Provide the [x, y] coordinate of the cell's center where the given text is located.  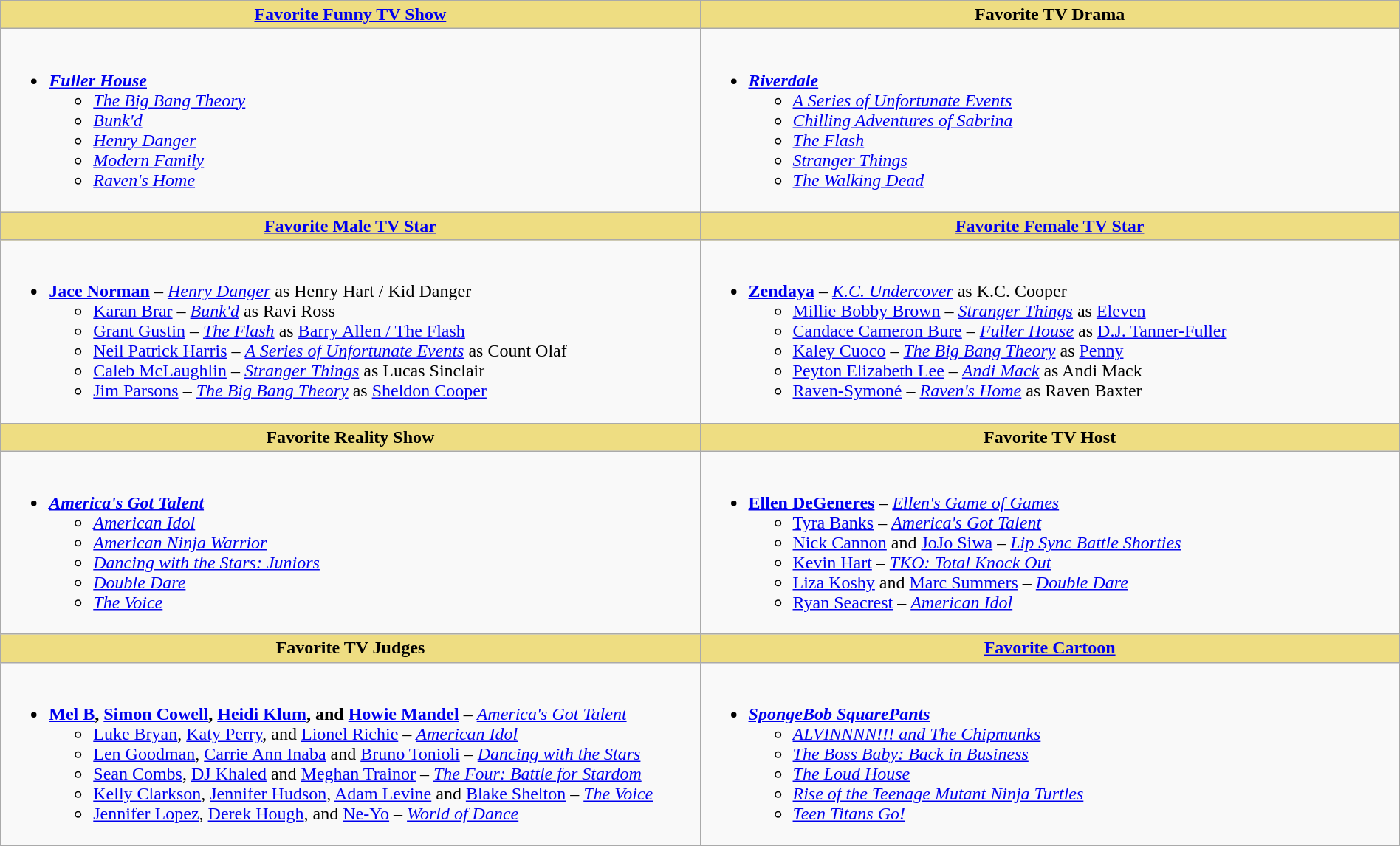
Favorite TV Host [1050, 437]
Favorite Male TV Star [350, 226]
RiverdaleA Series of Unfortunate EventsChilling Adventures of SabrinaThe FlashStranger ThingsThe Walking Dead [1050, 120]
America's Got TalentAmerican IdolAmerican Ninja WarriorDancing with the Stars: JuniorsDouble DareThe Voice [350, 543]
Favorite Funny TV Show [350, 15]
Favorite TV Judges [350, 648]
Favorite Reality Show [350, 437]
Favorite TV Drama [1050, 15]
Favorite Cartoon [1050, 648]
Fuller HouseThe Big Bang TheoryBunk'dHenry DangerModern FamilyRaven's Home [350, 120]
Favorite Female TV Star [1050, 226]
